Provide the [X, Y] coordinate of the cell's center where the given text is located.  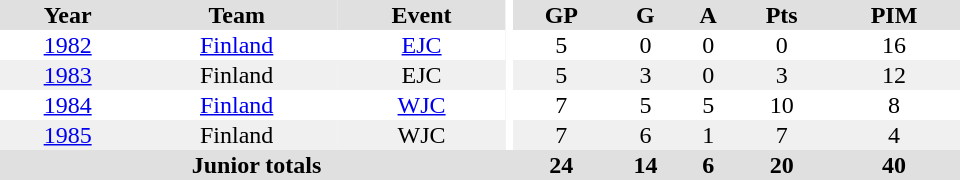
Team [236, 15]
1 [708, 135]
24 [561, 165]
10 [782, 105]
14 [646, 165]
GP [561, 15]
G [646, 15]
12 [894, 75]
A [708, 15]
1985 [68, 135]
8 [894, 105]
16 [894, 45]
20 [782, 165]
1982 [68, 45]
Pts [782, 15]
Event [422, 15]
Year [68, 15]
1983 [68, 75]
PIM [894, 15]
4 [894, 135]
40 [894, 165]
1984 [68, 105]
Junior totals [256, 165]
